From the cell containing the given text, extract its center point as (X, Y) coordinate. 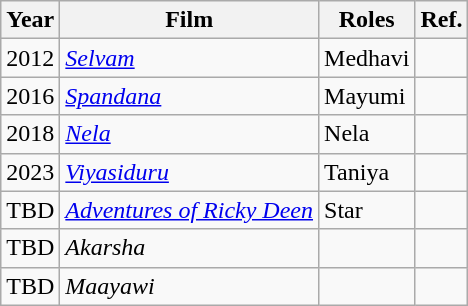
Film (190, 20)
2012 (30, 58)
Taniya (367, 172)
2016 (30, 96)
Adventures of Ricky Deen (190, 210)
Spandana (190, 96)
Star (367, 210)
Year (30, 20)
Akarsha (190, 248)
Viyasiduru (190, 172)
Mayumi (367, 96)
Selvam (190, 58)
Roles (367, 20)
Maayawi (190, 286)
2018 (30, 134)
2023 (30, 172)
Ref. (442, 20)
Medhavi (367, 58)
